Output the (x, y) coordinate of the center of the cell containing the given text.  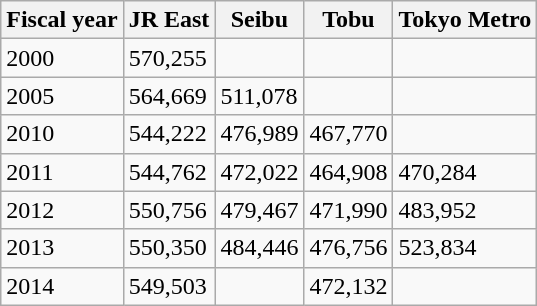
Tobu (348, 20)
2005 (62, 96)
472,132 (348, 286)
471,990 (348, 210)
483,952 (465, 210)
484,446 (260, 248)
549,503 (169, 286)
2014 (62, 286)
511,078 (260, 96)
550,756 (169, 210)
467,770 (348, 134)
550,350 (169, 248)
564,669 (169, 96)
2000 (62, 58)
Tokyo Metro (465, 20)
JR East (169, 20)
476,989 (260, 134)
2010 (62, 134)
470,284 (465, 172)
Fiscal year (62, 20)
2012 (62, 210)
523,834 (465, 248)
2013 (62, 248)
544,762 (169, 172)
544,222 (169, 134)
570,255 (169, 58)
479,467 (260, 210)
Seibu (260, 20)
464,908 (348, 172)
476,756 (348, 248)
2011 (62, 172)
472,022 (260, 172)
